Return the [x, y] coordinate for the center point of the cell that contains the specified text.  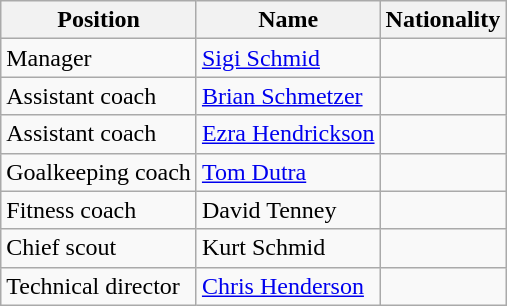
Sigi Schmid [288, 58]
Brian Schmetzer [288, 96]
Nationality [443, 20]
Chief scout [99, 248]
David Tenney [288, 210]
Technical director [99, 286]
Position [99, 20]
Kurt Schmid [288, 248]
Fitness coach [99, 210]
Manager [99, 58]
Ezra Hendrickson [288, 134]
Name [288, 20]
Chris Henderson [288, 286]
Goalkeeping coach [99, 172]
Tom Dutra [288, 172]
